Extract the (X, Y) coordinate from the center of the cell holding the provided text.  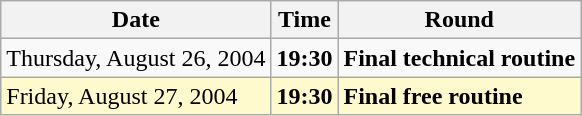
Friday, August 27, 2004 (136, 96)
Thursday, August 26, 2004 (136, 58)
Final technical routine (460, 58)
Final free routine (460, 96)
Date (136, 20)
Time (304, 20)
Round (460, 20)
